Find where the given text appears and provide that cell's center as (X, Y) coordinate. 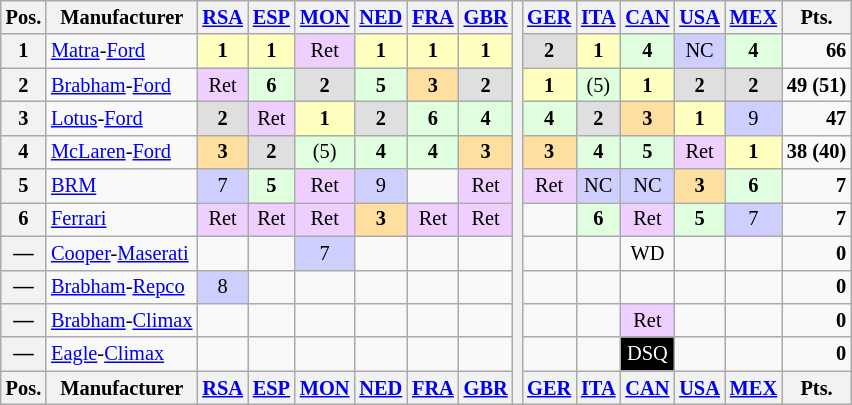
Lotus-Ford (122, 118)
Matra-Ford (122, 51)
Ferrari (122, 219)
66 (816, 51)
38 (40) (816, 152)
8 (222, 287)
49 (51) (816, 85)
Eagle-Climax (122, 354)
DSQ (647, 354)
Brabham-Ford (122, 85)
WD (647, 253)
BRM (122, 186)
Cooper-Maserati (122, 253)
McLaren-Ford (122, 152)
Brabham-Repco (122, 287)
47 (816, 118)
Brabham-Climax (122, 320)
